Detect which cell encompasses the target text, then output its (x, y) center coordinate. 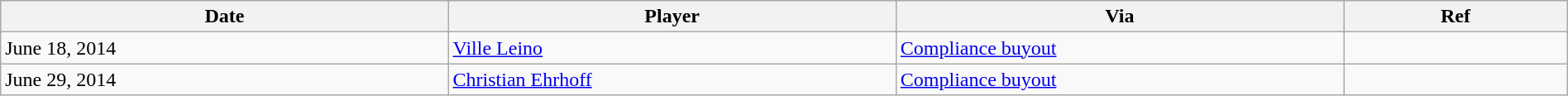
Player (672, 17)
Date (225, 17)
June 18, 2014 (225, 48)
Ville Leino (672, 48)
June 29, 2014 (225, 79)
Ref (1456, 17)
Christian Ehrhoff (672, 79)
Via (1120, 17)
